Search for the cell housing the specified text and yield its [X, Y] center coordinate. 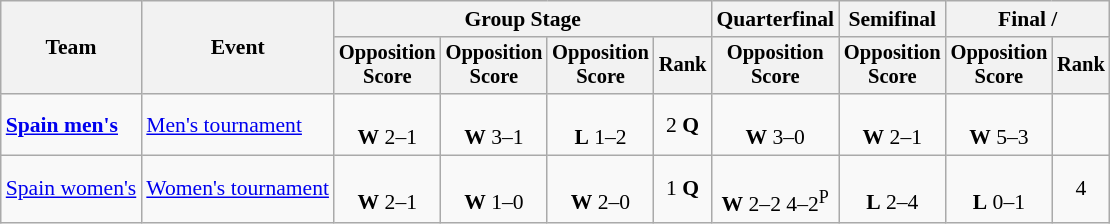
W 5–3 [1000, 124]
W 3–0 [775, 124]
4 [1081, 190]
Women's tournament [238, 190]
W 2–2 4–2P [775, 190]
1 Q [683, 190]
Semifinal [892, 19]
Final / [1028, 19]
Spain men's [72, 124]
2 Q [683, 124]
Men's tournament [238, 124]
W 3–1 [494, 124]
W 1–0 [494, 190]
L 1–2 [600, 124]
Group Stage [522, 19]
L 0–1 [1000, 190]
Quarterfinal [775, 19]
W 2–0 [600, 190]
Team [72, 48]
Event [238, 48]
L 2–4 [892, 190]
Spain women's [72, 190]
